Pinpoint the cell where the given text exists, returning its [X, Y] midpoint coordinate. 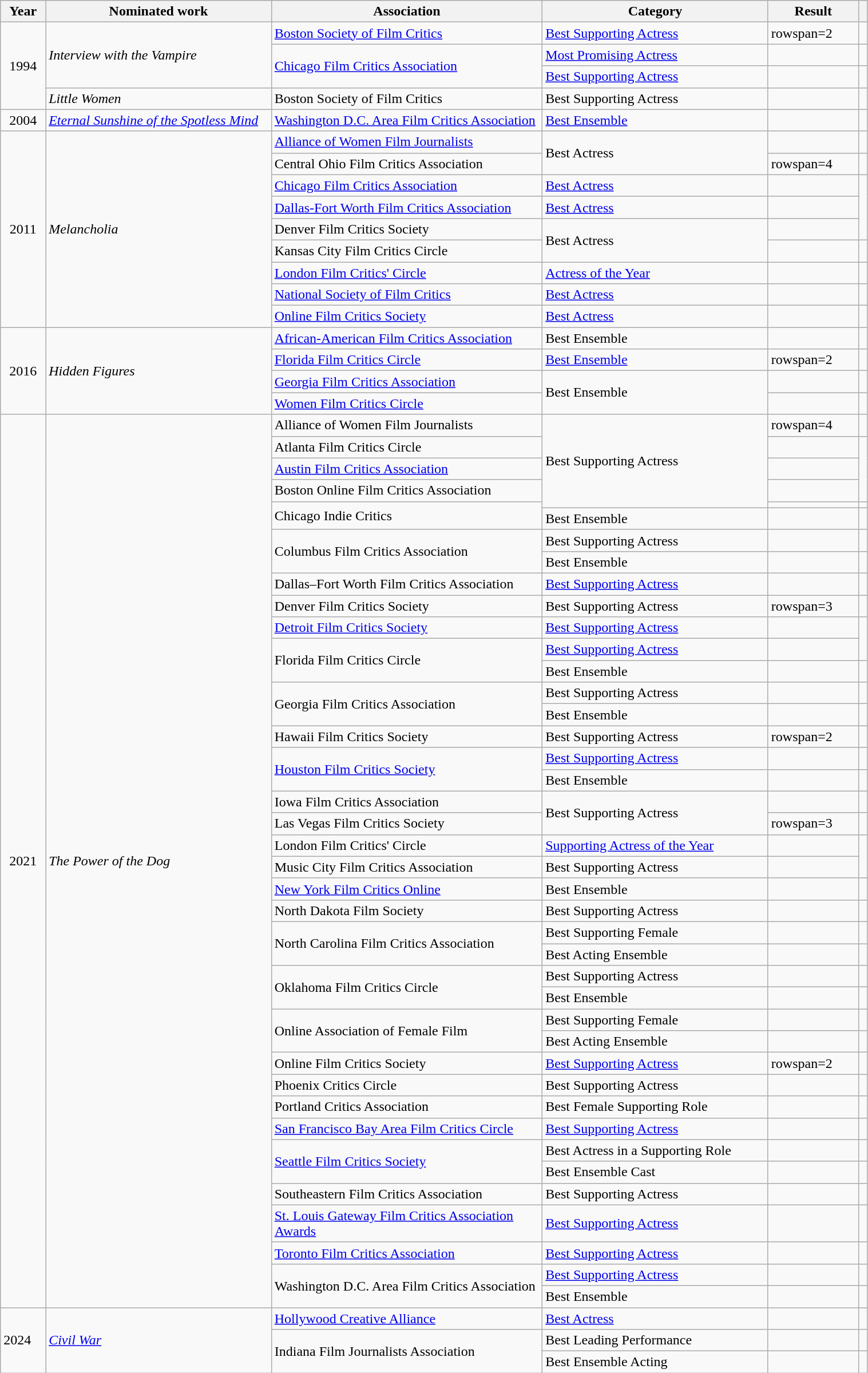
Melancholia [159, 229]
Portland Critics Association [407, 1107]
Category [656, 11]
Hidden Figures [159, 371]
2024 [23, 1340]
Music City Film Critics Association [407, 867]
Hollywood Creative Alliance [407, 1318]
Online Association of Female Film [407, 1031]
New York Film Critics Online [407, 889]
Central Ohio Film Critics Association [407, 164]
North Dakota Film Society [407, 911]
2021 [23, 861]
Las Vegas Film Critics Society [407, 824]
Atlanta Film Critics Circle [407, 447]
1994 [23, 66]
Southeastern Film Critics Association [407, 1194]
Interview with the Vampire [159, 55]
Houston Film Critics Society [407, 769]
Actress of the Year [656, 273]
Best Ensemble Acting [656, 1362]
Phoenix Critics Circle [407, 1085]
Best Ensemble Cast [656, 1172]
Little Women [159, 98]
Most Promising Actress [656, 55]
Austin Film Critics Association [407, 469]
Detroit Film Critics Society [407, 628]
Nominated work [159, 11]
Dallas-Fort Worth Film Critics Association [407, 207]
Toronto Film Critics Association [407, 1253]
The Power of the Dog [159, 861]
Year [23, 11]
Women Film Critics Circle [407, 403]
St. Louis Gateway Film Critics Association Awards [407, 1224]
Association [407, 11]
Best Actress in a Supporting Role [656, 1150]
Supporting Actress of the Year [656, 845]
Result [813, 11]
Oklahoma Film Critics Circle [407, 987]
Indiana Film Journalists Association [407, 1351]
Best Leading Performance [656, 1340]
Best Female Supporting Role [656, 1107]
North Carolina Film Critics Association [407, 943]
Eternal Sunshine of the Spotless Mind [159, 120]
Columbus Film Critics Association [407, 551]
Dallas–Fort Worth Film Critics Association [407, 584]
Hawaii Film Critics Society [407, 737]
Kansas City Film Critics Circle [407, 251]
2016 [23, 371]
San Francisco Bay Area Film Critics Circle [407, 1129]
African-American Film Critics Association [407, 338]
Iowa Film Critics Association [407, 802]
Civil War [159, 1340]
National Society of Film Critics [407, 295]
2011 [23, 229]
Boston Online Film Critics Association [407, 490]
2004 [23, 120]
Chicago Indie Critics [407, 515]
Seattle Film Critics Society [407, 1161]
